Return the (x, y) coordinate for the center point of the cell that contains the specified text.  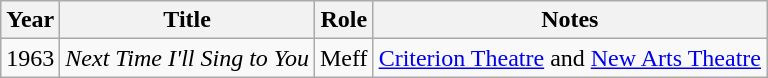
Meff (344, 58)
Title (188, 20)
Role (344, 20)
Criterion Theatre and New Arts Theatre (570, 58)
Next Time I'll Sing to You (188, 58)
1963 (30, 58)
Year (30, 20)
Notes (570, 20)
